Locate the cell with the specified text and output its (X, Y) center coordinate. 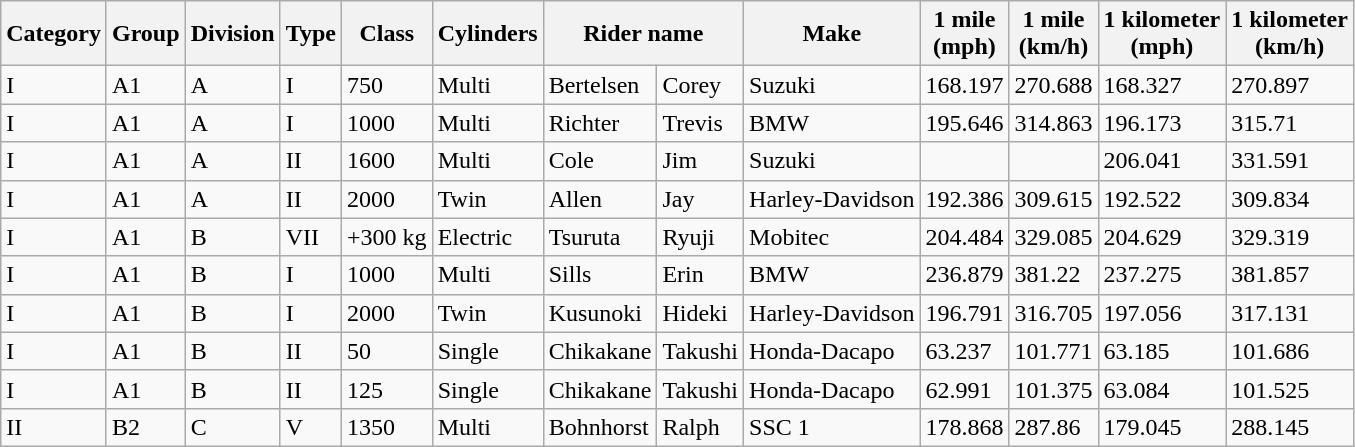
Category (54, 34)
237.275 (1162, 275)
Erin (700, 275)
1350 (386, 427)
Trevis (700, 123)
192.386 (964, 199)
Corey (700, 85)
63.237 (964, 351)
195.646 (964, 123)
B2 (146, 427)
Ralph (700, 427)
317.131 (1290, 313)
Cole (600, 161)
329.085 (1054, 237)
Bertelsen (600, 85)
1 kilometer (mph) (1162, 34)
63.084 (1162, 389)
Hideki (700, 313)
1600 (386, 161)
Jim (700, 161)
C (232, 427)
315.71 (1290, 123)
309.834 (1290, 199)
329.319 (1290, 237)
Division (232, 34)
50 (386, 351)
Sills (600, 275)
Kusunoki (600, 313)
101.771 (1054, 351)
381.22 (1054, 275)
125 (386, 389)
168.197 (964, 85)
Cylinders (488, 34)
197.056 (1162, 313)
750 (386, 85)
Mobitec (832, 237)
168.327 (1162, 85)
314.863 (1054, 123)
Type (310, 34)
Richter (600, 123)
Make (832, 34)
1 kilometer (km/h) (1290, 34)
Bohnhorst (600, 427)
331.591 (1290, 161)
+300 kg (386, 237)
1 mile (km/h) (1054, 34)
1 mile (mph) (964, 34)
381.857 (1290, 275)
192.522 (1162, 199)
V (310, 427)
63.185 (1162, 351)
101.686 (1290, 351)
101.375 (1054, 389)
178.868 (964, 427)
Allen (600, 199)
Class (386, 34)
206.041 (1162, 161)
196.791 (964, 313)
204.629 (1162, 237)
236.879 (964, 275)
Tsuruta (600, 237)
SSC 1 (832, 427)
270.688 (1054, 85)
287.86 (1054, 427)
VII (310, 237)
Electric (488, 237)
Ryuji (700, 237)
196.173 (1162, 123)
Group (146, 34)
316.705 (1054, 313)
101.525 (1290, 389)
270.897 (1290, 85)
Rider name (643, 34)
309.615 (1054, 199)
Jay (700, 199)
179.045 (1162, 427)
204.484 (964, 237)
62.991 (964, 389)
288.145 (1290, 427)
